From the cell containing the given text, extract its center point as [X, Y] coordinate. 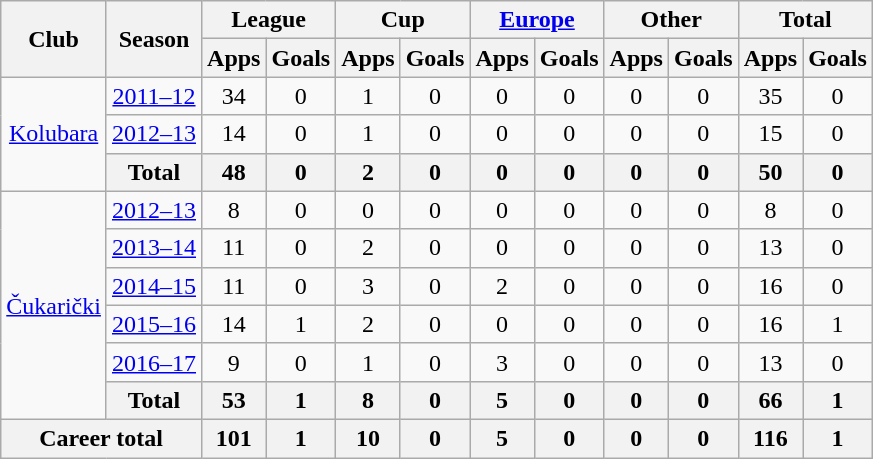
Cup [403, 20]
34 [234, 96]
35 [770, 96]
Season [154, 39]
10 [368, 438]
2016–17 [154, 362]
101 [234, 438]
Europe [537, 20]
9 [234, 362]
48 [234, 172]
2014–15 [154, 286]
Career total [102, 438]
League [269, 20]
2015–16 [154, 324]
Club [54, 39]
50 [770, 172]
2011–12 [154, 96]
15 [770, 134]
Čukarički [54, 305]
Other [671, 20]
Kolubara [54, 134]
116 [770, 438]
53 [234, 400]
66 [770, 400]
2013–14 [154, 248]
